Return the [x, y] coordinate for the center point of the cell that contains the specified text.  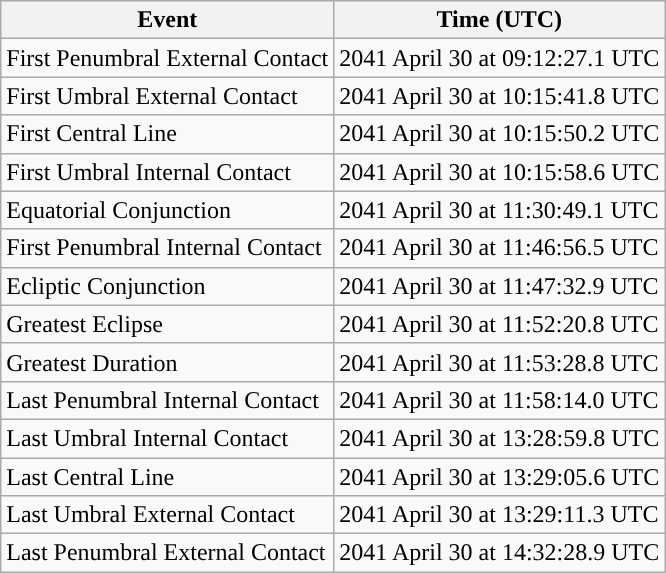
2041 April 30 at 10:15:41.8 UTC [500, 96]
2041 April 30 at 11:58:14.0 UTC [500, 400]
Event [168, 20]
First Umbral External Contact [168, 96]
Last Penumbral External Contact [168, 553]
First Central Line [168, 134]
2041 April 30 at 11:52:20.8 UTC [500, 324]
2041 April 30 at 09:12:27.1 UTC [500, 58]
2041 April 30 at 11:53:28.8 UTC [500, 362]
Last Central Line [168, 477]
2041 April 30 at 11:30:49.1 UTC [500, 210]
2041 April 30 at 13:28:59.8 UTC [500, 438]
Ecliptic Conjunction [168, 286]
Equatorial Conjunction [168, 210]
2041 April 30 at 10:15:50.2 UTC [500, 134]
2041 April 30 at 11:46:56.5 UTC [500, 248]
Time (UTC) [500, 20]
First Penumbral External Contact [168, 58]
Last Penumbral Internal Contact [168, 400]
Last Umbral Internal Contact [168, 438]
2041 April 30 at 11:47:32.9 UTC [500, 286]
Greatest Eclipse [168, 324]
2041 April 30 at 10:15:58.6 UTC [500, 172]
2041 April 30 at 14:32:28.9 UTC [500, 553]
Last Umbral External Contact [168, 515]
Greatest Duration [168, 362]
2041 April 30 at 13:29:11.3 UTC [500, 515]
2041 April 30 at 13:29:05.6 UTC [500, 477]
First Penumbral Internal Contact [168, 248]
First Umbral Internal Contact [168, 172]
